Output the [x, y] coordinate of the center of the cell containing the given text.  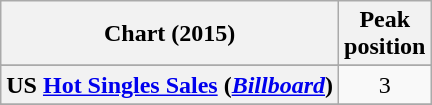
Chart (2015) [170, 34]
US Hot Singles Sales (Billboard) [170, 85]
3 [385, 85]
Peakposition [385, 34]
